Extract the [x, y] coordinate from the center of the cell holding the provided text.  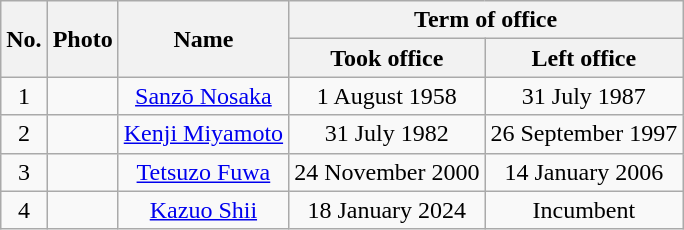
2 [24, 134]
Term of office [486, 20]
31 July 1982 [387, 134]
31 July 1987 [584, 96]
Name [203, 39]
No. [24, 39]
14 January 2006 [584, 172]
Sanzō Nosaka [203, 96]
18 January 2024 [387, 210]
1 [24, 96]
1 August 1958 [387, 96]
Photo [82, 39]
Left office [584, 58]
Tetsuzo Fuwa [203, 172]
Incumbent [584, 210]
3 [24, 172]
24 November 2000 [387, 172]
4 [24, 210]
Kenji Miyamoto [203, 134]
Kazuo Shii [203, 210]
26 September 1997 [584, 134]
Took office [387, 58]
